Search for the cell housing the specified text and yield its [x, y] center coordinate. 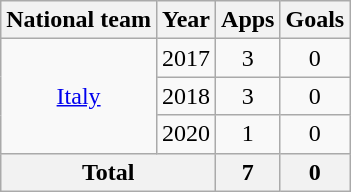
1 [248, 134]
7 [248, 172]
Goals [315, 20]
Year [186, 20]
2018 [186, 96]
Apps [248, 20]
National team [79, 20]
Total [108, 172]
Italy [79, 96]
2020 [186, 134]
2017 [186, 58]
